From the cell containing the given text, extract its center point as (x, y) coordinate. 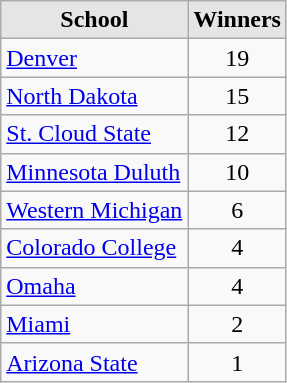
10 (238, 172)
School (94, 20)
Miami (94, 324)
2 (238, 324)
Western Michigan (94, 210)
Arizona State (94, 362)
1 (238, 362)
6 (238, 210)
Omaha (94, 286)
Winners (238, 20)
Minnesota Duluth (94, 172)
St. Cloud State (94, 134)
Colorado College (94, 248)
Denver (94, 58)
19 (238, 58)
North Dakota (94, 96)
15 (238, 96)
12 (238, 134)
